From the cell containing the given text, extract its center point as (x, y) coordinate. 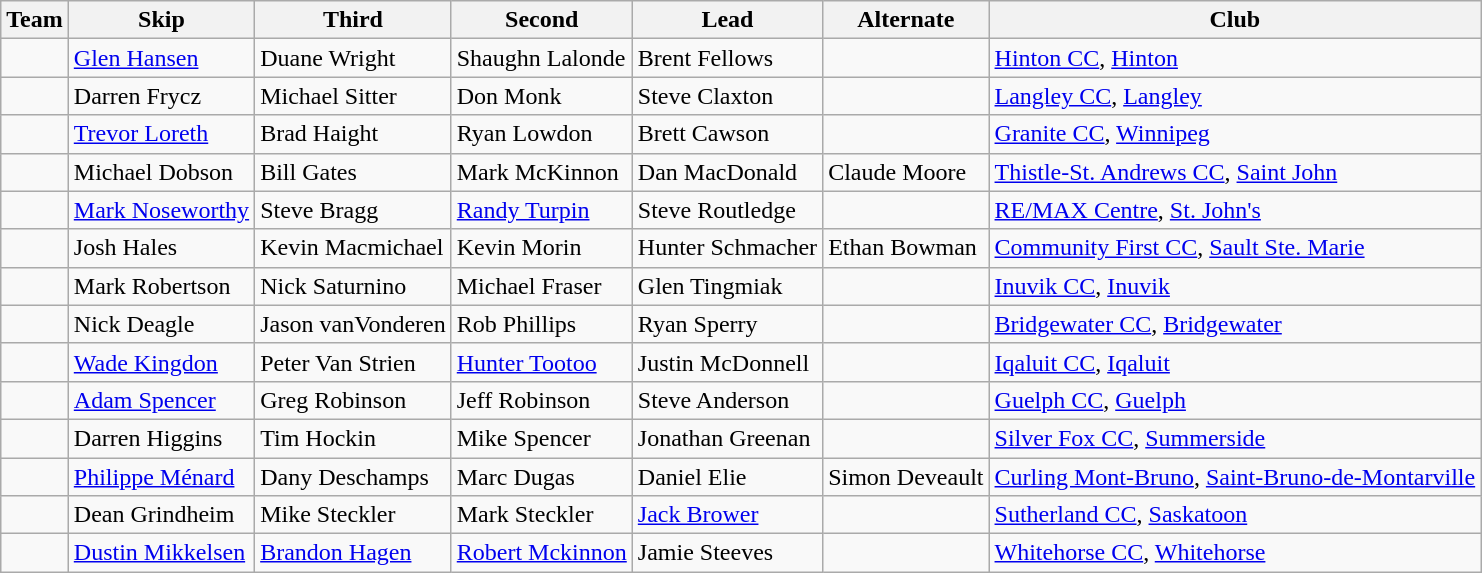
Glen Hansen (161, 58)
Josh Hales (161, 248)
Inuvik CC, Inuvik (1235, 286)
Shaughn Lalonde (542, 58)
Hunter Tootoo (542, 362)
Skip (161, 20)
Hunter Schmacher (727, 248)
Justin McDonnell (727, 362)
Brad Haight (354, 134)
Michael Sitter (354, 96)
Iqaluit CC, Iqaluit (1235, 362)
Curling Mont-Bruno, Saint-Bruno-de-Montarville (1235, 477)
Simon Deveault (906, 477)
Steve Anderson (727, 400)
Glen Tingmiak (727, 286)
Mike Spencer (542, 438)
Michael Dobson (161, 172)
Second (542, 20)
Marc Dugas (542, 477)
Granite CC, Winnipeg (1235, 134)
Hinton CC, Hinton (1235, 58)
Steve Bragg (354, 210)
RE/MAX Centre, St. John's (1235, 210)
Dan MacDonald (727, 172)
Ryan Lowdon (542, 134)
Sutherland CC, Saskatoon (1235, 515)
Ryan Sperry (727, 324)
Ethan Bowman (906, 248)
Bridgewater CC, Bridgewater (1235, 324)
Brett Cawson (727, 134)
Kevin Macmichael (354, 248)
Team (35, 20)
Nick Saturnino (354, 286)
Darren Frycz (161, 96)
Claude Moore (906, 172)
Trevor Loreth (161, 134)
Duane Wright (354, 58)
Randy Turpin (542, 210)
Dany Deschamps (354, 477)
Alternate (906, 20)
Langley CC, Langley (1235, 96)
Mark Noseworthy (161, 210)
Philippe Ménard (161, 477)
Brent Fellows (727, 58)
Mark Robertson (161, 286)
Kevin Morin (542, 248)
Steve Claxton (727, 96)
Robert Mckinnon (542, 553)
Dean Grindheim (161, 515)
Jeff Robinson (542, 400)
Wade Kingdon (161, 362)
Mike Steckler (354, 515)
Third (354, 20)
Brandon Hagen (354, 553)
Guelph CC, Guelph (1235, 400)
Daniel Elie (727, 477)
Jonathan Greenan (727, 438)
Nick Deagle (161, 324)
Jason vanVonderen (354, 324)
Steve Routledge (727, 210)
Mark McKinnon (542, 172)
Bill Gates (354, 172)
Club (1235, 20)
Adam Spencer (161, 400)
Tim Hockin (354, 438)
Mark Steckler (542, 515)
Lead (727, 20)
Dustin Mikkelsen (161, 553)
Jack Brower (727, 515)
Whitehorse CC, Whitehorse (1235, 553)
Rob Phillips (542, 324)
Jamie Steeves (727, 553)
Thistle-St. Andrews CC, Saint John (1235, 172)
Community First CC, Sault Ste. Marie (1235, 248)
Michael Fraser (542, 286)
Greg Robinson (354, 400)
Don Monk (542, 96)
Peter Van Strien (354, 362)
Darren Higgins (161, 438)
Silver Fox CC, Summerside (1235, 438)
